Find where the given text appears and provide that cell's center as (X, Y) coordinate. 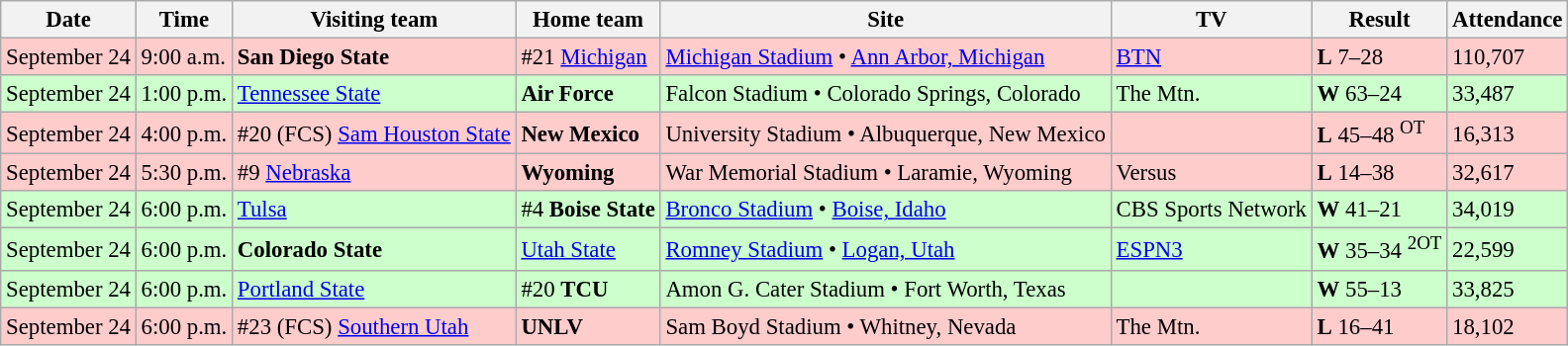
Tulsa (374, 211)
#23 (FCS) Southern Utah (374, 326)
San Diego State (374, 57)
CBS Sports Network (1212, 211)
UNLV (588, 326)
L 14–38 (1380, 173)
#20 TCU (588, 289)
9:00 a.m. (184, 57)
4:00 p.m. (184, 133)
L 16–41 (1380, 326)
Home team (588, 20)
1:00 p.m. (184, 94)
Sam Boyd Stadium • Whitney, Nevada (885, 326)
#4 Boise State (588, 211)
16,313 (1508, 133)
33,487 (1508, 94)
War Memorial Stadium • Laramie, Wyoming (885, 173)
Tennessee State (374, 94)
ESPN3 (1212, 249)
University Stadium • Albuquerque, New Mexico (885, 133)
TV (1212, 20)
Attendance (1508, 20)
#9 Nebraska (374, 173)
W 63–24 (1380, 94)
W 35–34 2OT (1380, 249)
22,599 (1508, 249)
32,617 (1508, 173)
W 55–13 (1380, 289)
Date (68, 20)
Visiting team (374, 20)
34,019 (1508, 211)
5:30 p.m. (184, 173)
Utah State (588, 249)
Falcon Stadium • Colorado Springs, Colorado (885, 94)
W 41–21 (1380, 211)
Time (184, 20)
#20 (FCS) Sam Houston State (374, 133)
Bronco Stadium • Boise, Idaho (885, 211)
Air Force (588, 94)
Michigan Stadium • Ann Arbor, Michigan (885, 57)
Versus (1212, 173)
Result (1380, 20)
BTN (1212, 57)
Portland State (374, 289)
Wyoming (588, 173)
L 7–28 (1380, 57)
New Mexico (588, 133)
Colorado State (374, 249)
Site (885, 20)
Amon G. Cater Stadium • Fort Worth, Texas (885, 289)
110,707 (1508, 57)
18,102 (1508, 326)
33,825 (1508, 289)
L 45–48 OT (1380, 133)
#21 Michigan (588, 57)
Romney Stadium • Logan, Utah (885, 249)
